Extract the [x, y] coordinate from the center of the cell holding the provided text.  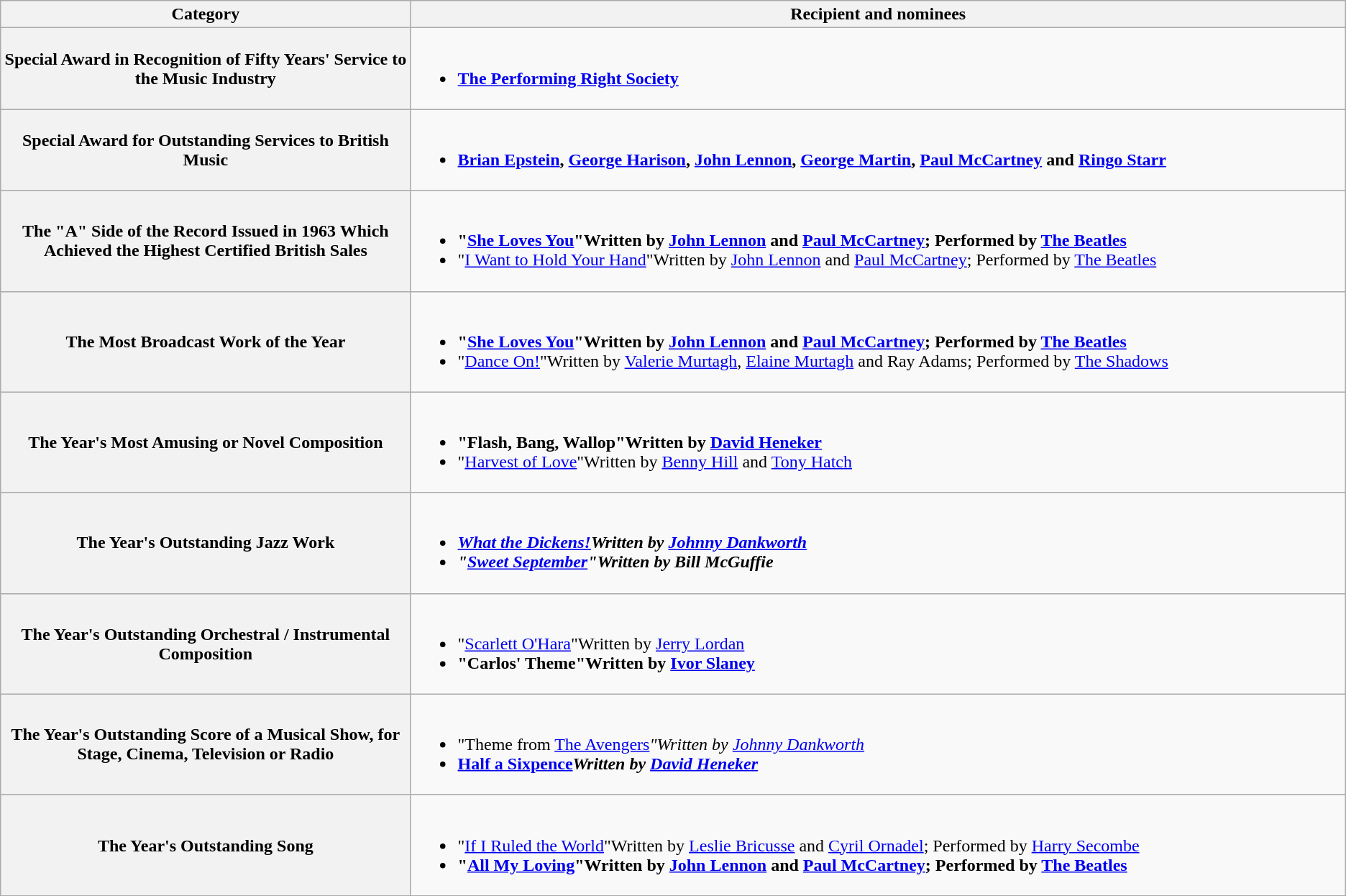
Special Award in Recognition of Fifty Years' Service to the Music Industry [206, 69]
"Scarlett O'Hara"Written by Jerry Lordan"Carlos' Theme"Written by Ivor Slaney [878, 644]
The Year's Outstanding Score of a Musical Show, for Stage, Cinema, Television or Radio [206, 744]
The Year's Outstanding Song [206, 845]
Category [206, 14]
Brian Epstein, George Harison, John Lennon, George Martin, Paul McCartney and Ringo Starr [878, 150]
The Most Broadcast Work of the Year [206, 342]
The Performing Right Society [878, 69]
What the Dickens!Written by Johnny Dankworth"Sweet September"Written by Bill McGuffie [878, 543]
The Year's Outstanding Orchestral / Instrumental Composition [206, 644]
"Flash, Bang, Wallop"Written by David Heneker"Harvest of Love"Written by Benny Hill and Tony Hatch [878, 442]
"Theme from The Avengers"Written by Johnny DankworthHalf a SixpenceWritten by David Heneker [878, 744]
The Year's Outstanding Jazz Work [206, 543]
The "A" Side of the Record Issued in 1963 Which Achieved the Highest Certified British Sales [206, 241]
The Year's Most Amusing or Novel Composition [206, 442]
Special Award for Outstanding Services to British Music [206, 150]
Recipient and nominees [878, 14]
